Extract the [X, Y] coordinate from the center of the cell holding the provided text.  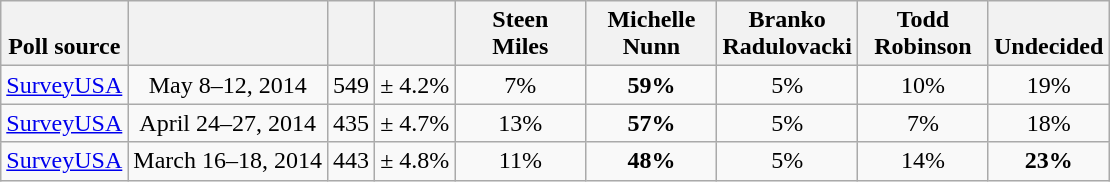
19% [1048, 85]
48% [652, 161]
Poll source [64, 34]
10% [922, 85]
April 24–27, 2014 [228, 123]
May 8–12, 2014 [228, 85]
± 4.2% [415, 85]
BrankoRadulovacki [787, 34]
March 16–18, 2014 [228, 161]
23% [1048, 161]
13% [520, 123]
549 [352, 85]
Undecided [1048, 34]
MichelleNunn [652, 34]
443 [352, 161]
ToddRobinson [922, 34]
57% [652, 123]
± 4.7% [415, 123]
11% [520, 161]
± 4.8% [415, 161]
14% [922, 161]
SteenMiles [520, 34]
18% [1048, 123]
59% [652, 85]
435 [352, 123]
